Find where the given text appears and provide that cell's center as [x, y] coordinate. 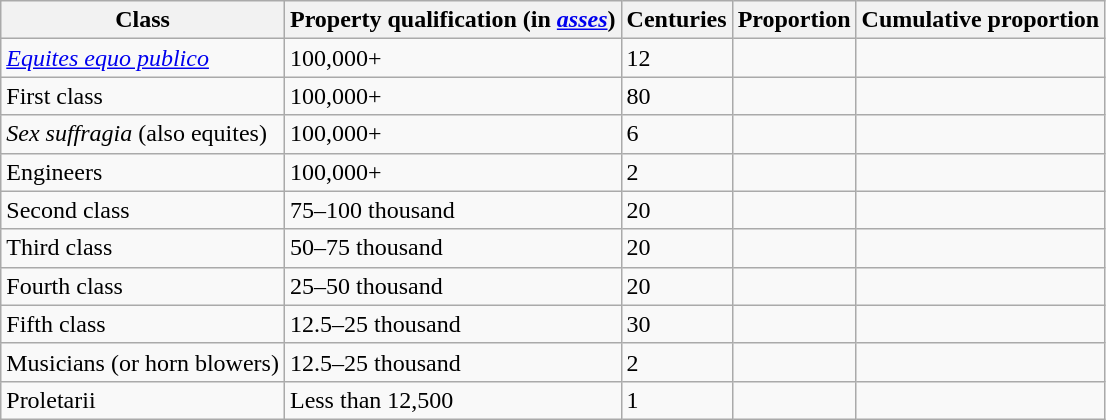
Sex suffragia (also equites) [143, 134]
Equites equo publico [143, 58]
Fourth class [143, 286]
Engineers [143, 172]
Centuries [676, 20]
Second class [143, 210]
Proletarii [143, 400]
50–75 thousand [452, 248]
80 [676, 96]
Third class [143, 248]
75–100 thousand [452, 210]
12 [676, 58]
Musicians (or horn blowers) [143, 362]
1 [676, 400]
Cumulative proportion [980, 20]
Class [143, 20]
Less than 12,500 [452, 400]
Property qualification (in asses) [452, 20]
Fifth class [143, 324]
25–50 thousand [452, 286]
30 [676, 324]
6 [676, 134]
First class [143, 96]
Proportion [794, 20]
